From the cell containing the given text, extract its center point as (x, y) coordinate. 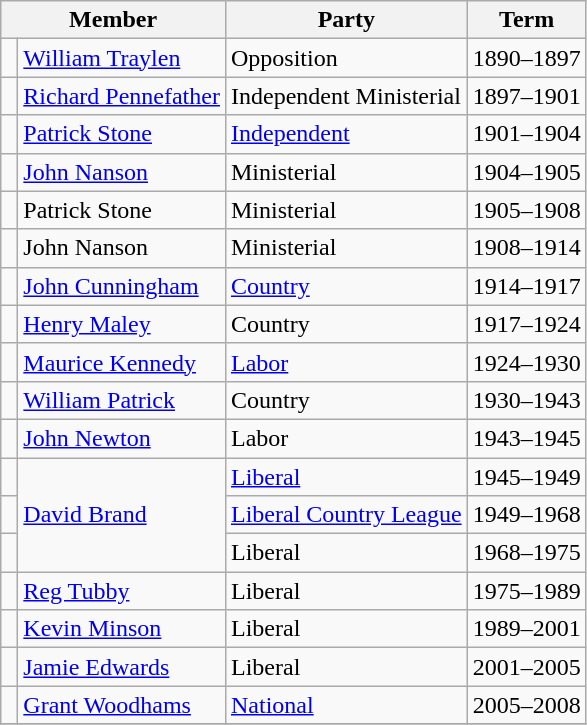
William Traylen (122, 58)
1943–1945 (526, 438)
1945–1949 (526, 477)
1968–1975 (526, 553)
1901–1904 (526, 134)
1904–1905 (526, 172)
John Newton (122, 438)
Independent (346, 134)
1890–1897 (526, 58)
William Patrick (122, 400)
Term (526, 20)
Maurice Kennedy (122, 362)
Richard Pennefather (122, 96)
John Cunningham (122, 286)
1989–2001 (526, 629)
1897–1901 (526, 96)
1930–1943 (526, 400)
1908–1914 (526, 248)
Member (114, 20)
National (346, 705)
1917–1924 (526, 324)
Grant Woodhams (122, 705)
1975–1989 (526, 591)
David Brand (122, 515)
Independent Ministerial (346, 96)
Liberal Country League (346, 515)
Henry Maley (122, 324)
Reg Tubby (122, 591)
Opposition (346, 58)
1914–1917 (526, 286)
Kevin Minson (122, 629)
1924–1930 (526, 362)
1905–1908 (526, 210)
2005–2008 (526, 705)
Jamie Edwards (122, 667)
2001–2005 (526, 667)
Party (346, 20)
1949–1968 (526, 515)
